Scan for the cell matching the given text and deliver its (X, Y) coordinate at center. 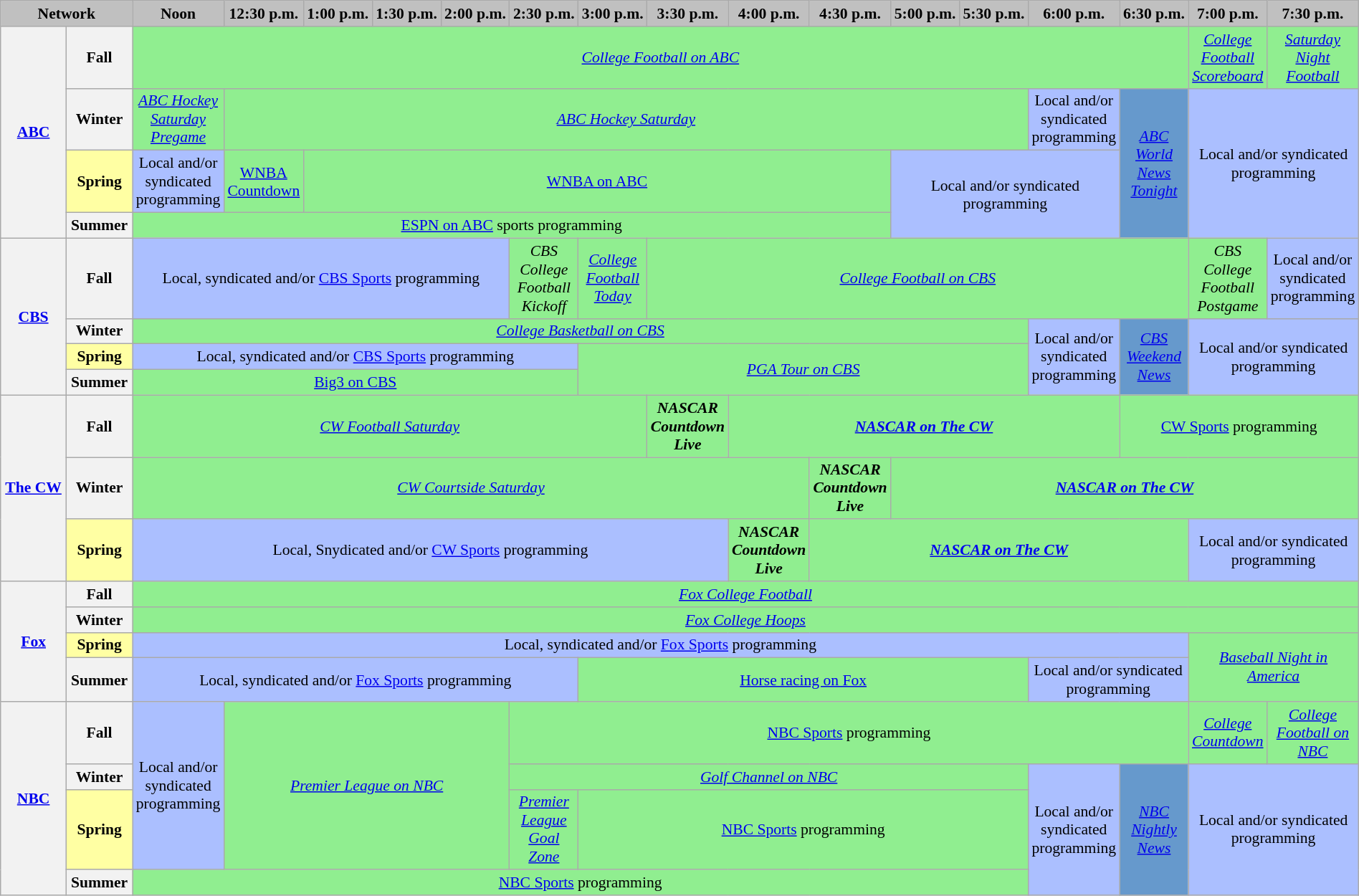
Noon (178, 14)
Big3 on CBS (356, 383)
Fox (34, 642)
7:00 p.m. (1228, 14)
PGA Tour on CBS (804, 370)
12:30 p.m. (264, 14)
CBS College Football Postgame (1228, 278)
College Countdown (1228, 733)
College Basketball on CBS (581, 331)
Fox College Hoops (745, 620)
Baseball Night in America (1273, 667)
CW Football Saturday (390, 426)
Premier League on NBC (367, 786)
2:30 p.m. (544, 14)
NBC Nightly News (1154, 830)
1:00 p.m. (338, 14)
6:00 p.m. (1074, 14)
College Football on CBS (917, 278)
3:30 p.m. (688, 14)
Local, Snydicated and/or CW Sports programming (430, 551)
CBS College Football Kickoff (544, 278)
Premier League Goal Zone (544, 829)
Saturday Night Football (1313, 57)
College Football Today (613, 278)
CBS (34, 317)
CW Courtside Saturday (472, 489)
WNBA Countdown (264, 182)
4:30 p.m. (850, 14)
5:00 p.m. (925, 14)
6:30 p.m. (1154, 14)
4:00 p.m. (768, 14)
CBS Weekend News (1154, 357)
2:00 p.m. (475, 14)
College Football on ABC (661, 57)
ESPN on ABC sports programming (512, 226)
ABC World News Tonight (1154, 163)
Horse racing on Fox (804, 680)
ABC Hockey Saturday (626, 119)
1:30 p.m. (406, 14)
NBC (34, 799)
College Football on NBC (1313, 733)
ABC Hockey Saturday Pregame (178, 119)
WNBA on ABC (596, 182)
ABC (34, 133)
7:30 p.m. (1313, 14)
College Football Scoreboard (1228, 57)
The CW (34, 488)
5:30 p.m. (994, 14)
Fox College Football (745, 594)
CW Sports programming (1239, 426)
Golf Channel on NBC (768, 777)
3:00 p.m. (613, 14)
Network (67, 14)
